Output the [x, y] coordinate of the center of the cell containing the given text.  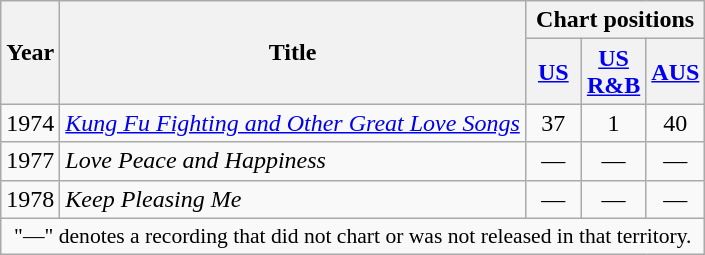
40 [676, 123]
Kung Fu Fighting and Other Great Love Songs [292, 123]
1 [613, 123]
1974 [30, 123]
US [553, 72]
1977 [30, 161]
Keep Pleasing Me [292, 199]
"—" denotes a recording that did not chart or was not released in that territory. [353, 236]
Love Peace and Happiness [292, 161]
Year [30, 52]
1978 [30, 199]
AUS [676, 72]
US R&B [613, 72]
Title [292, 52]
Chart positions [615, 20]
37 [553, 123]
